Determine the [x, y] coordinate at the center of the cell enclosing the given text.  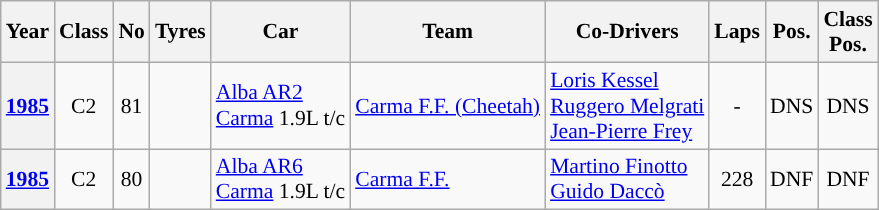
Laps [737, 32]
Car [280, 32]
Class [84, 32]
No [132, 32]
Team [448, 32]
Year [28, 32]
Pos. [792, 32]
ClassPos. [848, 32]
Carma F.F. [448, 180]
81 [132, 106]
Loris Kessel Ruggero Melgrati Jean-Pierre Frey [627, 106]
228 [737, 180]
- [737, 106]
Co-Drivers [627, 32]
Martino Finotto Guido Daccò [627, 180]
Tyres [180, 32]
Alba AR2 Carma 1.9L t/c [280, 106]
80 [132, 180]
Alba AR6Carma 1.9L t/c [280, 180]
Carma F.F. (Cheetah) [448, 106]
